Find where the given text appears and provide that cell's center as (x, y) coordinate. 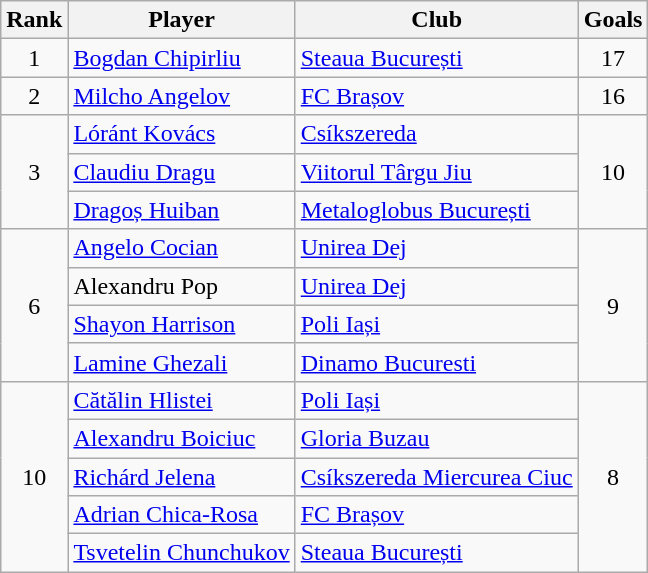
Player (182, 20)
Dragoș Huiban (182, 210)
1 (34, 58)
Csíkszereda Miercurea Ciuc (436, 477)
Csíkszereda (436, 134)
Richárd Jelena (182, 477)
17 (613, 58)
Adrian Chica-Rosa (182, 515)
2 (34, 96)
Shayon Harrison (182, 324)
Viitorul Târgu Jiu (436, 172)
Cătălin Hlistei (182, 400)
Rank (34, 20)
Bogdan Chipirliu (182, 58)
9 (613, 305)
Club (436, 20)
Tsvetelin Chunchukov (182, 553)
Alexandru Boiciuc (182, 438)
Gloria Buzau (436, 438)
Claudiu Dragu (182, 172)
3 (34, 172)
Dinamo Bucuresti (436, 362)
16 (613, 96)
Alexandru Pop (182, 286)
Angelo Cocian (182, 248)
Lamine Ghezali (182, 362)
Goals (613, 20)
6 (34, 305)
Metaloglobus București (436, 210)
Lóránt Kovács (182, 134)
Milcho Angelov (182, 96)
8 (613, 476)
